Search for the cell housing the specified text and yield its (X, Y) center coordinate. 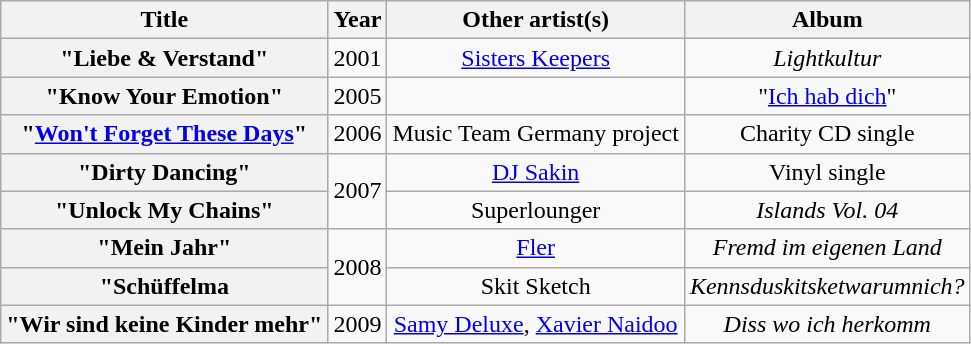
2009 (358, 324)
Fremd im eigenen Land (827, 248)
"Ich hab dich" (827, 96)
Title (164, 20)
2008 (358, 267)
"Wir sind keine Kinder mehr" (164, 324)
2007 (358, 191)
Album (827, 20)
Diss wo ich herkomm (827, 324)
Kennsduskitsketwarumnich? (827, 286)
"Dirty Dancing" (164, 172)
2005 (358, 96)
"Know Your Emotion" (164, 96)
"Mein Jahr" (164, 248)
Charity CD single (827, 134)
Fler (536, 248)
Music Team Germany project (536, 134)
Skit Sketch (536, 286)
DJ Sakin (536, 172)
Islands Vol. 04 (827, 210)
2001 (358, 58)
Samy Deluxe, Xavier Naidoo (536, 324)
Vinyl single (827, 172)
Sisters Keepers (536, 58)
2006 (358, 134)
"Liebe & Verstand" (164, 58)
"Won't Forget These Days" (164, 134)
Other artist(s) (536, 20)
Year (358, 20)
"Schüffelma (164, 286)
"Unlock My Chains" (164, 210)
Lightkultur (827, 58)
Superlounger (536, 210)
